Detect which cell encompasses the target text, then output its (X, Y) center coordinate. 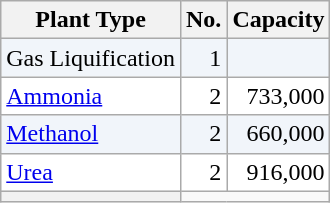
Urea (91, 172)
916,000 (278, 172)
Ammonia (91, 96)
660,000 (278, 134)
No. (203, 20)
Capacity (278, 20)
Gas Liquification (91, 58)
1 (203, 58)
733,000 (278, 96)
Plant Type (91, 20)
Methanol (91, 134)
